For the text-containing cell, return its midpoint in (x, y) coordinate format. 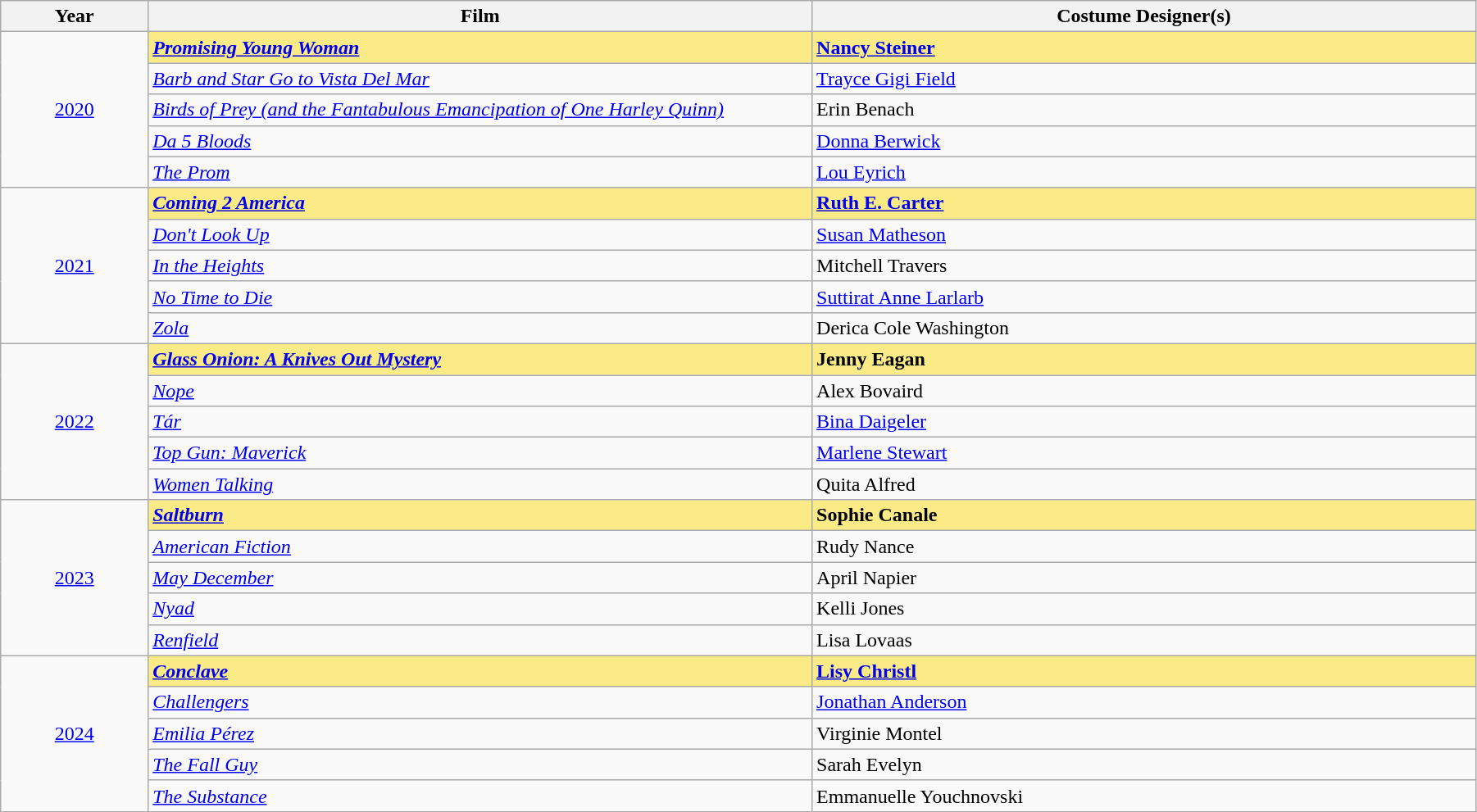
Conclave (480, 671)
Da 5 Bloods (480, 141)
Mitchell Travers (1144, 265)
2021 (75, 265)
Sarah Evelyn (1144, 764)
Promising Young Woman (480, 48)
Lou Eyrich (1144, 172)
Jenny Eagan (1144, 359)
Top Gun: Maverick (480, 453)
Renfield (480, 640)
Emilia Pérez (480, 733)
Lisy Christl (1144, 671)
The Substance (480, 796)
Saltburn (480, 515)
Glass Onion: A Knives Out Mystery (480, 359)
2024 (75, 733)
Erin Benach (1144, 110)
Women Talking (480, 484)
Year (75, 16)
The Fall Guy (480, 764)
Kelli Jones (1144, 609)
Birds of Prey (and the Fantabulous Emancipation of One Harley Quinn) (480, 110)
Rudy Nance (1144, 547)
In the Heights (480, 265)
2023 (75, 578)
Suttirat Anne Larlarb (1144, 297)
Bina Daigeler (1144, 422)
Sophie Canale (1144, 515)
May December (480, 578)
The Prom (480, 172)
April Napier (1144, 578)
Donna Berwick (1144, 141)
Nancy Steiner (1144, 48)
2022 (75, 421)
Film (480, 16)
Don't Look Up (480, 234)
2020 (75, 110)
Jonathan Anderson (1144, 702)
Tár (480, 422)
Marlene Stewart (1144, 453)
Trayce Gigi Field (1144, 79)
Nyad (480, 609)
Zola (480, 328)
Coming 2 America (480, 203)
Quita Alfred (1144, 484)
American Fiction (480, 547)
Ruth E. Carter (1144, 203)
Emmanuelle Youchnovski (1144, 796)
Susan Matheson (1144, 234)
Alex Bovaird (1144, 391)
Lisa Lovaas (1144, 640)
Challengers (480, 702)
Costume Designer(s) (1144, 16)
Nope (480, 391)
Barb and Star Go to Vista Del Mar (480, 79)
Derica Cole Washington (1144, 328)
Virginie Montel (1144, 733)
No Time to Die (480, 297)
